Extract the [X, Y] coordinate from the center of the cell holding the provided text.  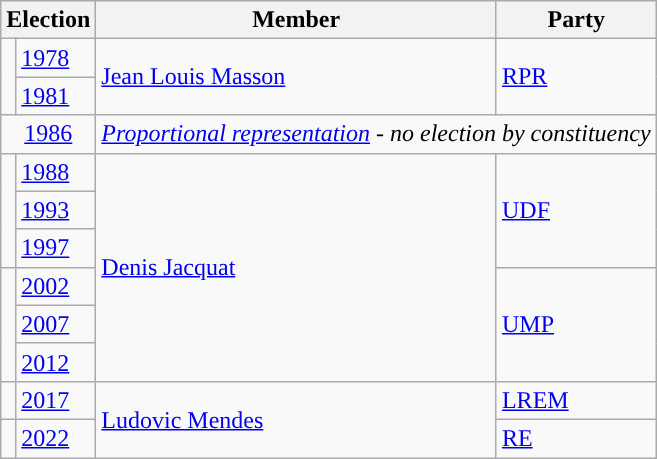
1993 [56, 210]
2012 [56, 362]
2007 [56, 324]
Ludovic Mendes [296, 419]
1978 [56, 58]
Party [576, 20]
Election [48, 20]
RPR [576, 77]
1997 [56, 248]
UMP [576, 324]
UDF [576, 210]
1986 [48, 134]
2022 [56, 438]
1981 [56, 96]
1988 [56, 172]
Jean Louis Masson [296, 77]
2002 [56, 286]
Denis Jacquat [296, 267]
Member [296, 20]
Proportional representation - no election by constituency [376, 134]
LREM [576, 400]
RE [576, 438]
2017 [56, 400]
